Identify which cell holds the provided text, then report its (x, y) central coordinate. 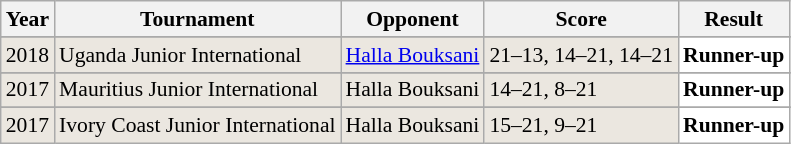
Score (581, 19)
Mauritius Junior International (197, 90)
14–21, 8–21 (581, 90)
Uganda Junior International (197, 55)
2018 (28, 55)
Tournament (197, 19)
Result (734, 19)
Year (28, 19)
15–21, 9–21 (581, 126)
21–13, 14–21, 14–21 (581, 55)
Opponent (413, 19)
Ivory Coast Junior International (197, 126)
